Detect which cell encompasses the target text, then output its (X, Y) center coordinate. 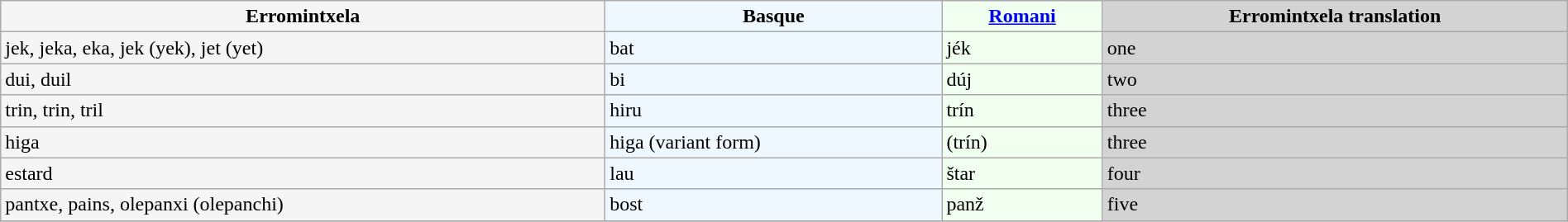
four (1335, 173)
(trín) (1022, 142)
five (1335, 205)
Erromintxela (303, 17)
jék (1022, 48)
higa (303, 142)
dúj (1022, 79)
hiru (774, 111)
bi (774, 79)
štar (1022, 173)
Erromintxela translation (1335, 17)
estard (303, 173)
dui, duil (303, 79)
trin, trin, tril (303, 111)
one (1335, 48)
Basque (774, 17)
higa (variant form) (774, 142)
two (1335, 79)
jek, jeka, eka, jek (yek), jet (yet) (303, 48)
lau (774, 173)
trín (1022, 111)
pantxe, pains, olepanxi (olepanchi) (303, 205)
bat (774, 48)
panž (1022, 205)
Romani (1022, 17)
bost (774, 205)
